Identify which cell holds the provided text, then report its (X, Y) central coordinate. 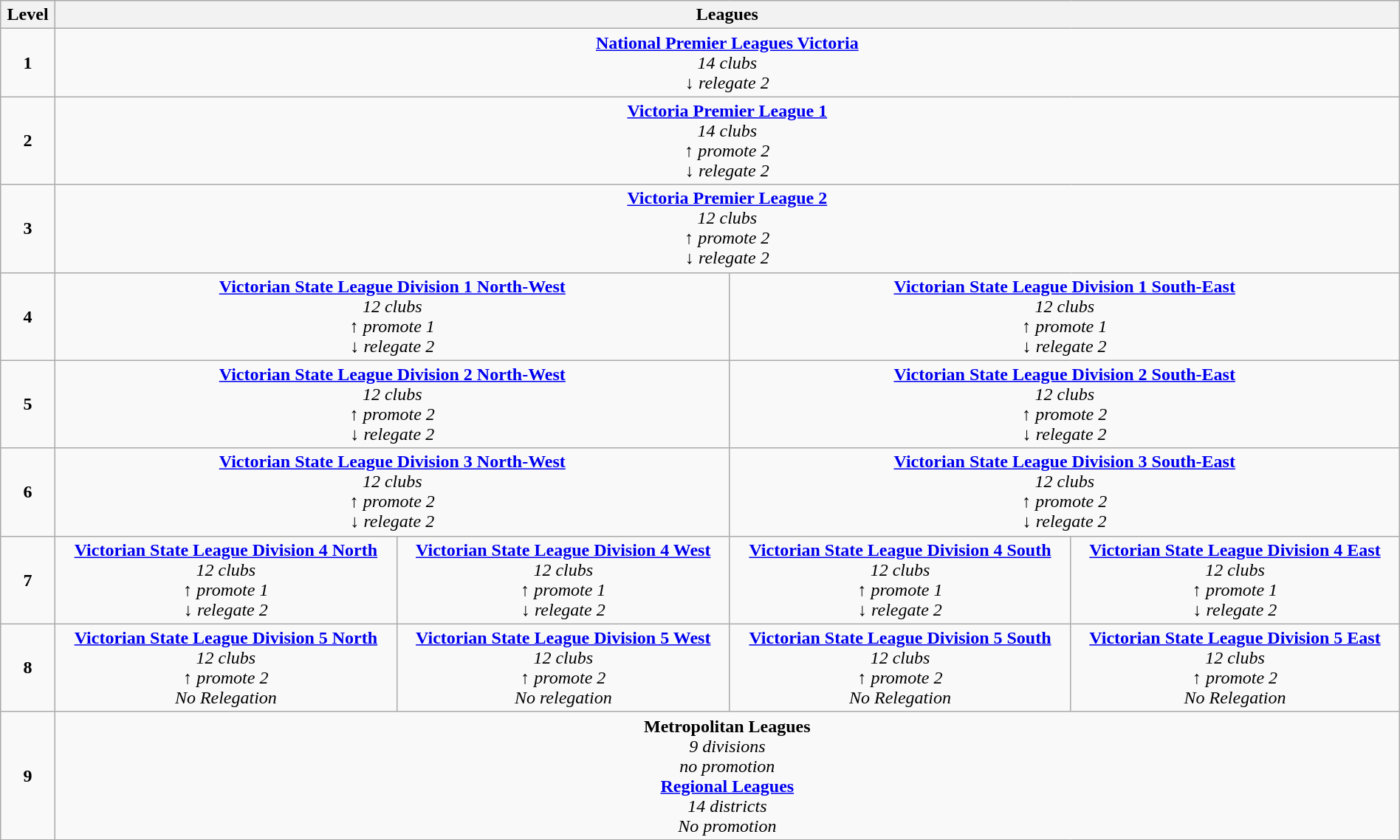
2 (28, 140)
Victoria Premier League 212 clubs↑ promote 2↓ relegate 2 (727, 229)
Victorian State League Division 3 North-West12 clubs↑ promote 2↓ relegate 2 (392, 492)
Victorian State League Division 4 East12 clubs↑ promote 1↓ relegate 2 (1235, 580)
6 (28, 492)
Victorian State League Division 5 East12 clubs↑ promote 2No Relegation (1235, 667)
Victoria Premier League 114 clubs↑ promote 2↓ relegate 2 (727, 140)
Victorian State League Division 5 West12 clubs↑ promote 2No relegation (563, 667)
Victorian State League Division 4 North12 clubs↑ promote 1↓ relegate 2 (226, 580)
Leagues (727, 15)
Victorian State League Division 2 South-East12 clubs↑ promote 2↓ relegate 2 (1065, 404)
Victorian State League Division 1 South-East12 clubs↑ promote 1↓ relegate 2 (1065, 316)
3 (28, 229)
Victorian State League Division 5 North12 clubs↑ promote 2No Relegation (226, 667)
5 (28, 404)
1 (28, 63)
Victorian State League Division 2 North-West12 clubs↑ promote 2↓ relegate 2 (392, 404)
Victorian State League Division 4 West12 clubs↑ promote 1↓ relegate 2 (563, 580)
Victorian State League Division 1 North-West12 clubs↑ promote 1↓ relegate 2 (392, 316)
7 (28, 580)
Level (28, 15)
Victorian State League Division 4 South12 clubs↑ promote 1↓ relegate 2 (900, 580)
Victorian State League Division 3 South-East12 clubs↑ promote 2↓ relegate 2 (1065, 492)
Victorian State League Division 5 South12 clubs↑ promote 2No Relegation (900, 667)
8 (28, 667)
4 (28, 316)
Metropolitan Leagues 9 divisions no promotion Regional Leagues14 districtsNo promotion (727, 775)
National Premier Leagues Victoria14 clubs↓ relegate 2 (727, 63)
9 (28, 775)
